Provide the (x, y) coordinate of the cell's center where the given text is located.  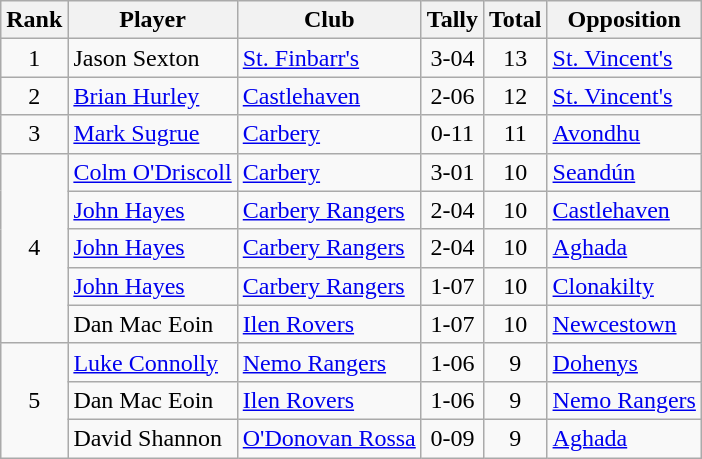
Tally (452, 20)
Colm O'Driscoll (152, 172)
Total (515, 20)
1 (34, 58)
12 (515, 96)
13 (515, 58)
Dohenys (624, 362)
11 (515, 134)
Rank (34, 20)
3-01 (452, 172)
Clonakilty (624, 286)
Newcestown (624, 324)
Jason Sexton (152, 58)
St. Finbarr's (329, 58)
Club (329, 20)
3 (34, 134)
Brian Hurley (152, 96)
5 (34, 400)
Avondhu (624, 134)
0-11 (452, 134)
Seandún (624, 172)
David Shannon (152, 438)
Player (152, 20)
O'Donovan Rossa (329, 438)
Opposition (624, 20)
0-09 (452, 438)
Luke Connolly (152, 362)
2-06 (452, 96)
3-04 (452, 58)
Mark Sugrue (152, 134)
4 (34, 248)
2 (34, 96)
